Identify which cell holds the provided text, then report its [x, y] central coordinate. 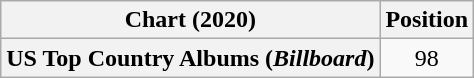
98 [427, 58]
US Top Country Albums (Billboard) [190, 58]
Chart (2020) [190, 20]
Position [427, 20]
